Output the (x, y) coordinate of the center of the cell containing the given text.  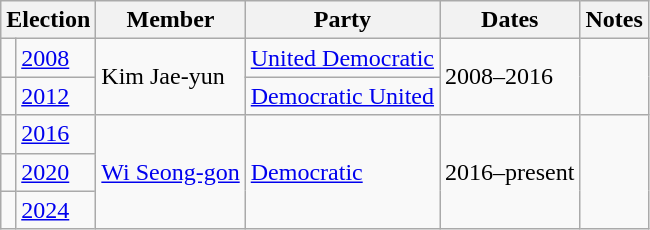
Wi Seong-gon (170, 172)
2020 (56, 172)
2012 (56, 96)
Dates (510, 20)
Democratic (342, 172)
Democratic United (342, 96)
Election (48, 20)
2016 (56, 134)
Member (170, 20)
2024 (56, 210)
2016–present (510, 172)
2008 (56, 58)
Notes (614, 20)
Party (342, 20)
United Democratic (342, 58)
Kim Jae-yun (170, 77)
2008–2016 (510, 77)
